Locate the cell with the specified text and output its [X, Y] center coordinate. 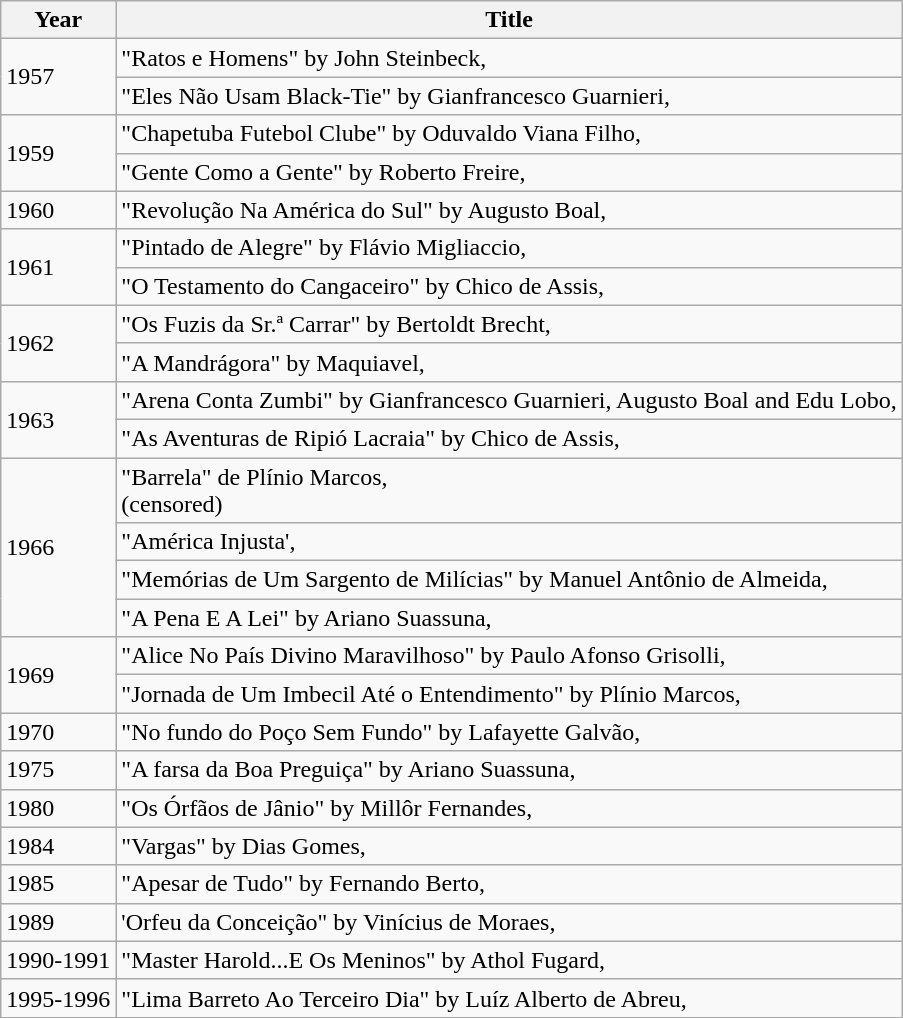
1957 [58, 77]
1975 [58, 770]
"Os Órfãos de Jânio" by Millôr Fernandes, [509, 808]
"A farsa da Boa Preguiça" by Ariano Suassuna, [509, 770]
Title [509, 20]
"Gente Como a Gente" by Roberto Freire, [509, 172]
"As Aventuras de Ripió Lacraia" by Chico de Assis, [509, 438]
1989 [58, 922]
"Os Fuzis da Sr.ª Carrar" by Bertoldt Brecht, [509, 324]
"Apesar de Tudo" by Fernando Berto, [509, 884]
1966 [58, 548]
1980 [58, 808]
1985 [58, 884]
1961 [58, 267]
1962 [58, 343]
1963 [58, 419]
1995-1996 [58, 998]
1960 [58, 210]
"Chapetuba Futebol Clube" by Oduvaldo Viana Filho, [509, 134]
"Barrela" de Plínio Marcos,(censored) [509, 490]
1984 [58, 846]
"A Mandrágora" by Maquiavel, [509, 362]
"América Injusta', [509, 542]
"O Testamento do Cangaceiro" by Chico de Assis, [509, 286]
Year [58, 20]
1970 [58, 732]
"Master Harold...E Os Meninos" by Athol Fugard, [509, 960]
1959 [58, 153]
"A Pena E A Lei" by Ariano Suassuna, [509, 618]
"Memórias de Um Sargento de Milícias" by Manuel Antônio de Almeida, [509, 580]
"Vargas" by Dias Gomes, [509, 846]
"Ratos e Homens" by John Steinbeck, [509, 58]
"Alice No País Divino Maravilhoso" by Paulo Afonso Grisolli, [509, 656]
"Pintado de Alegre" by Flávio Migliaccio, [509, 248]
"Arena Conta Zumbi" by Gianfrancesco Guarnieri, Augusto Boal and Edu Lobo, [509, 400]
1990-1991 [58, 960]
"No fundo do Poço Sem Fundo" by Lafayette Galvão, [509, 732]
"Lima Barreto Ao Terceiro Dia" by Luíz Alberto de Abreu, [509, 998]
1969 [58, 675]
'Orfeu da Conceição" by Vinícius de Moraes, [509, 922]
"Eles Não Usam Black-Tie" by Gianfrancesco Guarnieri, [509, 96]
"Revolução Na América do Sul" by Augusto Boal, [509, 210]
"Jornada de Um Imbecil Até o Entendimento" by Plínio Marcos, [509, 694]
